Return [x, y] of the center of cell containing provided text 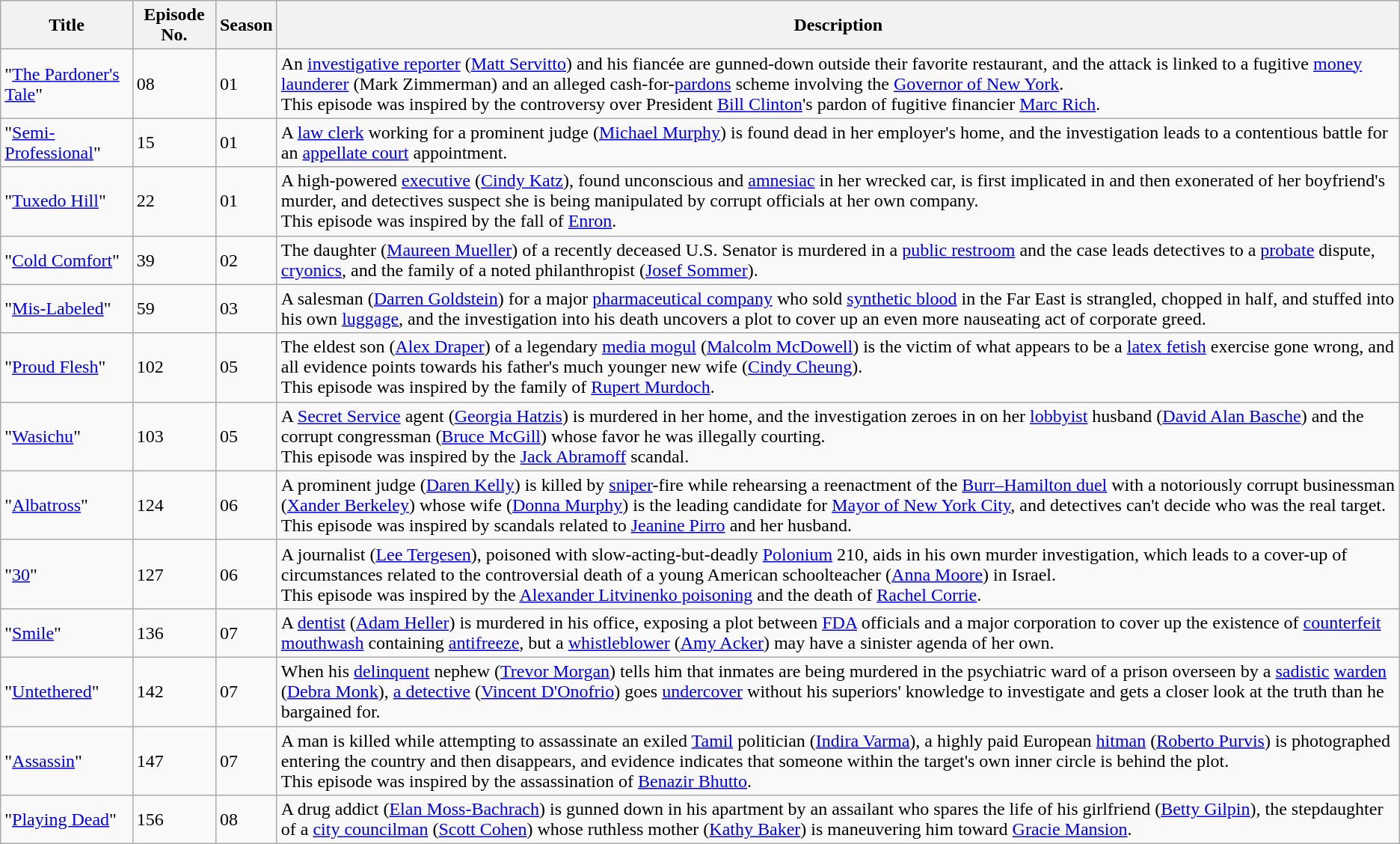
"Semi-Professional" [67, 142]
127 [174, 574]
"Smile" [67, 633]
59 [174, 308]
15 [174, 142]
Season [246, 25]
102 [174, 367]
103 [174, 436]
136 [174, 633]
"Mis-Labeled" [67, 308]
"Proud Flesh" [67, 367]
"Albatross" [67, 505]
"Wasichu" [67, 436]
"Untethered" [67, 691]
"Assassin" [67, 760]
124 [174, 505]
142 [174, 691]
Description [838, 25]
03 [246, 308]
"The Pardoner's Tale" [67, 84]
22 [174, 201]
Title [67, 25]
"30" [67, 574]
147 [174, 760]
39 [174, 260]
"Cold Comfort" [67, 260]
"Playing Dead" [67, 820]
"Tuxedo Hill" [67, 201]
156 [174, 820]
Episode No. [174, 25]
02 [246, 260]
